Determine the [X, Y] coordinate at the center of the cell enclosing the given text.  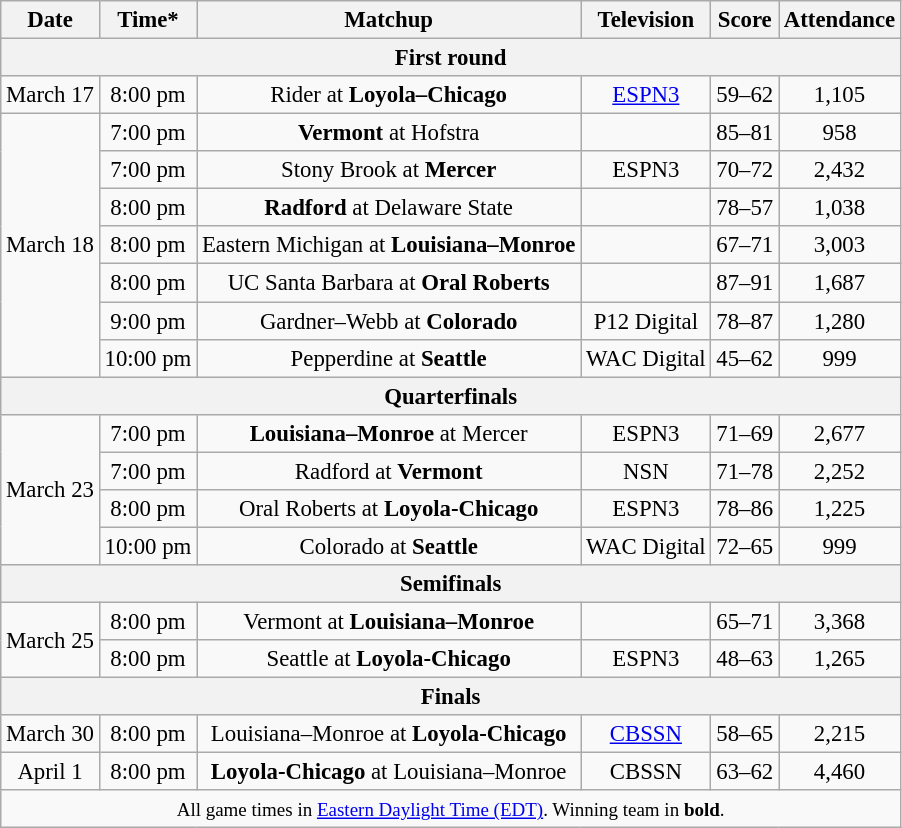
58–65 [745, 734]
1,265 [839, 659]
Rider at Loyola–Chicago [389, 95]
1,105 [839, 95]
Attendance [839, 20]
1,280 [839, 321]
Matchup [389, 20]
Radford at Delaware State [389, 208]
April 1 [50, 772]
Pepperdine at Seattle [389, 358]
Louisiana–Monroe at Loyola-Chicago [389, 734]
Finals [451, 697]
2,252 [839, 471]
87–91 [745, 283]
Time* [148, 20]
Colorado at Seattle [389, 546]
67–71 [745, 245]
78–86 [745, 509]
4,460 [839, 772]
63–62 [745, 772]
Louisiana–Monroe at Mercer [389, 433]
Oral Roberts at Loyola-Chicago [389, 509]
March 30 [50, 734]
2,215 [839, 734]
70–72 [745, 170]
NSN [646, 471]
All game times in Eastern Daylight Time (EDT). Winning team in bold. [451, 809]
2,432 [839, 170]
65–71 [745, 621]
Gardner–Webb at Colorado [389, 321]
Loyola-Chicago at Louisiana–Monroe [389, 772]
72–65 [745, 546]
Eastern Michigan at Louisiana–Monroe [389, 245]
3,003 [839, 245]
Score [745, 20]
45–62 [745, 358]
Television [646, 20]
1,038 [839, 208]
958 [839, 133]
1,225 [839, 509]
Seattle at Loyola-Chicago [389, 659]
Quarterfinals [451, 396]
1,687 [839, 283]
48–63 [745, 659]
78–87 [745, 321]
Vermont at Louisiana–Monroe [389, 621]
9:00 pm [148, 321]
59–62 [745, 95]
2,677 [839, 433]
85–81 [745, 133]
3,368 [839, 621]
Stony Brook at Mercer [389, 170]
71–78 [745, 471]
March 23 [50, 489]
71–69 [745, 433]
Semifinals [451, 584]
March 17 [50, 95]
78–57 [745, 208]
P12 Digital [646, 321]
Radford at Vermont [389, 471]
Vermont at Hofstra [389, 133]
Date [50, 20]
First round [451, 58]
March 18 [50, 246]
March 25 [50, 640]
UC Santa Barbara at Oral Roberts [389, 283]
